Capture the cell that displays the provided text and extract its [X, Y] central coordinate. 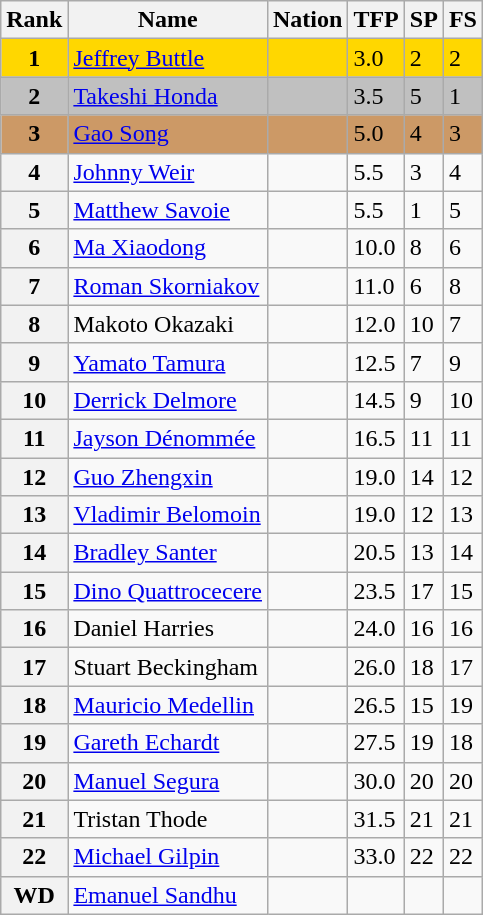
3.5 [376, 96]
Derrick Delmore [168, 400]
Roman Skorniakov [168, 286]
Gareth Echardt [168, 743]
12.5 [376, 362]
Vladimir Belomoin [168, 515]
24.0 [376, 629]
3.0 [376, 58]
TFP [376, 20]
Jeffrey Buttle [168, 58]
Matthew Savoie [168, 210]
Makoto Okazaki [168, 324]
Guo Zhengxin [168, 477]
Takeshi Honda [168, 96]
30.0 [376, 781]
Daniel Harries [168, 629]
11.0 [376, 286]
12.0 [376, 324]
Manuel Segura [168, 781]
16.5 [376, 438]
Rank [34, 20]
Gao Song [168, 134]
SP [424, 20]
Dino Quattrocecere [168, 591]
WD [34, 895]
33.0 [376, 857]
14.5 [376, 400]
Mauricio Medellin [168, 705]
Ma Xiaodong [168, 248]
Stuart Beckingham [168, 667]
Johnny Weir [168, 172]
Nation [307, 20]
26.0 [376, 667]
Yamato Tamura [168, 362]
Michael Gilpin [168, 857]
Bradley Santer [168, 553]
20.5 [376, 553]
Tristan Thode [168, 819]
31.5 [376, 819]
Emanuel Sandhu [168, 895]
23.5 [376, 591]
FS [462, 20]
5.0 [376, 134]
Jayson Dénommée [168, 438]
26.5 [376, 705]
Name [168, 20]
27.5 [376, 743]
10.0 [376, 248]
